Identify which cell holds the provided text, then report its (X, Y) central coordinate. 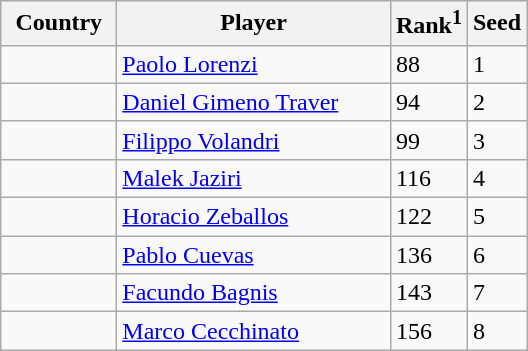
122 (428, 217)
2 (496, 102)
3 (496, 140)
4 (496, 178)
88 (428, 64)
Horacio Zeballos (254, 217)
136 (428, 255)
8 (496, 331)
116 (428, 178)
Daniel Gimeno Traver (254, 102)
99 (428, 140)
5 (496, 217)
7 (496, 293)
1 (496, 64)
Marco Cecchinato (254, 331)
6 (496, 255)
Rank1 (428, 24)
Pablo Cuevas (254, 255)
94 (428, 102)
143 (428, 293)
Malek Jaziri (254, 178)
Player (254, 24)
Country (59, 24)
Seed (496, 24)
156 (428, 331)
Paolo Lorenzi (254, 64)
Filippo Volandri (254, 140)
Facundo Bagnis (254, 293)
